From the cell containing the given text, extract its center point as (x, y) coordinate. 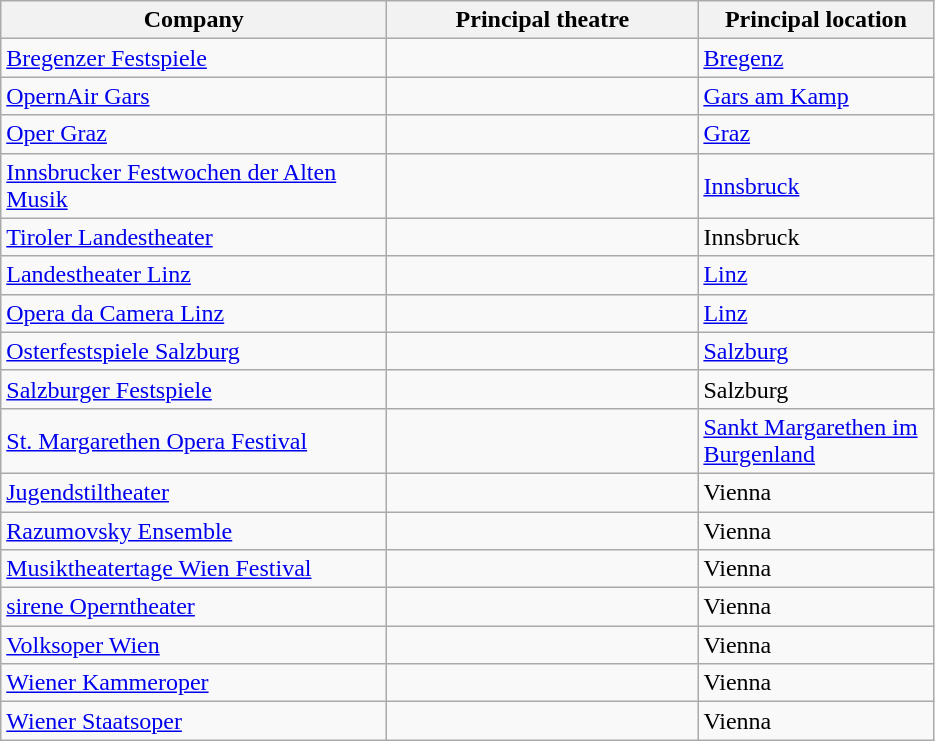
Graz (816, 134)
Osterfestspiele Salzburg (194, 351)
Oper Graz (194, 134)
Tiroler Landestheater (194, 237)
Company (194, 20)
Principal theatre (542, 20)
Wiener Staatsoper (194, 721)
Principal location (816, 20)
Opera da Camera Linz (194, 313)
Salzburger Festspiele (194, 389)
St. Margarethen Opera Festival (194, 440)
Bregenzer Festspiele (194, 58)
Wiener Kammeroper (194, 683)
Gars am Kamp (816, 96)
Razumovsky Ensemble (194, 531)
Musiktheatertage Wien Festival (194, 569)
Jugendstiltheater (194, 492)
Innsbrucker Festwochen der Alten Musik (194, 186)
Sankt Margarethen im Burgenland (816, 440)
Landestheater Linz (194, 275)
Volksoper Wien (194, 645)
sirene Operntheater (194, 607)
OpernAir Gars (194, 96)
Bregenz (816, 58)
